Pinpoint the cell where the given text exists, returning its (x, y) midpoint coordinate. 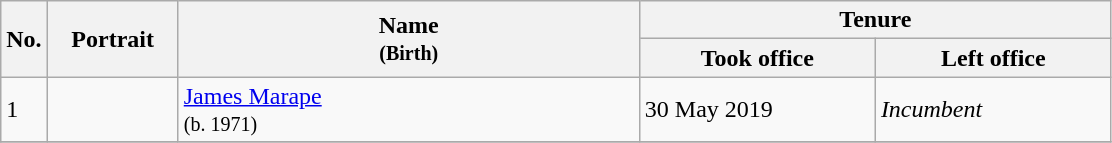
30 May 2019 (757, 110)
No. (24, 39)
Tenure (875, 20)
1 (24, 110)
James Marape(b. 1971) (408, 110)
Name(Birth) (408, 39)
Left office (993, 58)
Incumbent (993, 110)
Took office (757, 58)
Portrait (112, 39)
